Find where the given text appears and provide that cell's center as [x, y] coordinate. 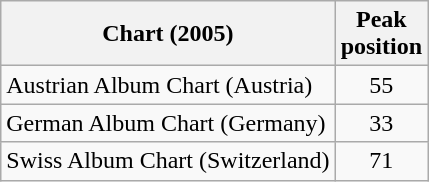
Peakposition [381, 34]
Swiss Album Chart (Switzerland) [168, 161]
71 [381, 161]
55 [381, 85]
Chart (2005) [168, 34]
33 [381, 123]
German Album Chart (Germany) [168, 123]
Austrian Album Chart (Austria) [168, 85]
